Return (x, y) of the center of cell containing provided text 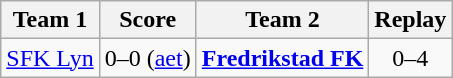
0–4 (410, 58)
Fredrikstad FK (282, 58)
Team 1 (50, 20)
Team 2 (282, 20)
SFK Lyn (50, 58)
Replay (410, 20)
0–0 (aet) (148, 58)
Score (148, 20)
